Scan for the cell matching the given text and deliver its [X, Y] coordinate at center. 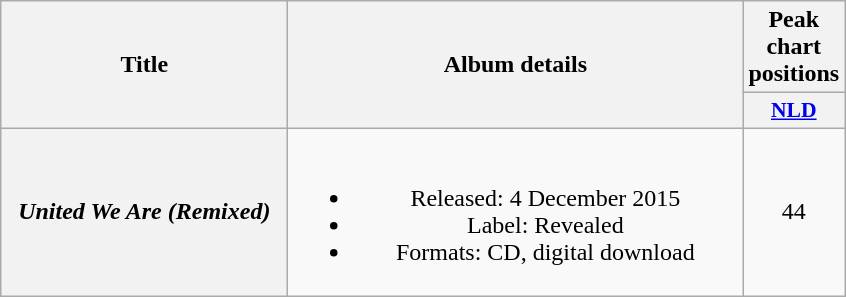
United We Are (Remixed) [144, 212]
Album details [516, 65]
44 [794, 212]
Released: 4 December 2015Label: RevealedFormats: CD, digital download [516, 212]
Title [144, 65]
Peak chart positions [794, 47]
NLD [794, 111]
